Pinpoint the cell where the given text exists, returning its [X, Y] midpoint coordinate. 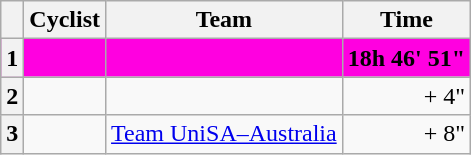
3 [12, 134]
Cyclist [65, 20]
Team UniSA–Australia [224, 134]
Team [224, 20]
+ 4" [406, 96]
Time [406, 20]
+ 8" [406, 134]
18h 46' 51" [406, 58]
1 [12, 58]
2 [12, 96]
